Locate the cell with the specified text and output its (X, Y) center coordinate. 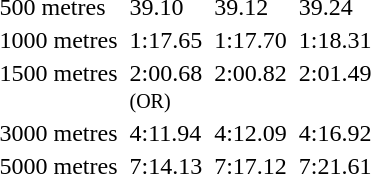
1:17.65 (166, 40)
1:17.70 (251, 40)
4:12.09 (251, 133)
4:11.94 (166, 133)
2:00.82 (251, 86)
2:00.68(OR) (166, 86)
